Locate the cell with the specified text and output its [X, Y] center coordinate. 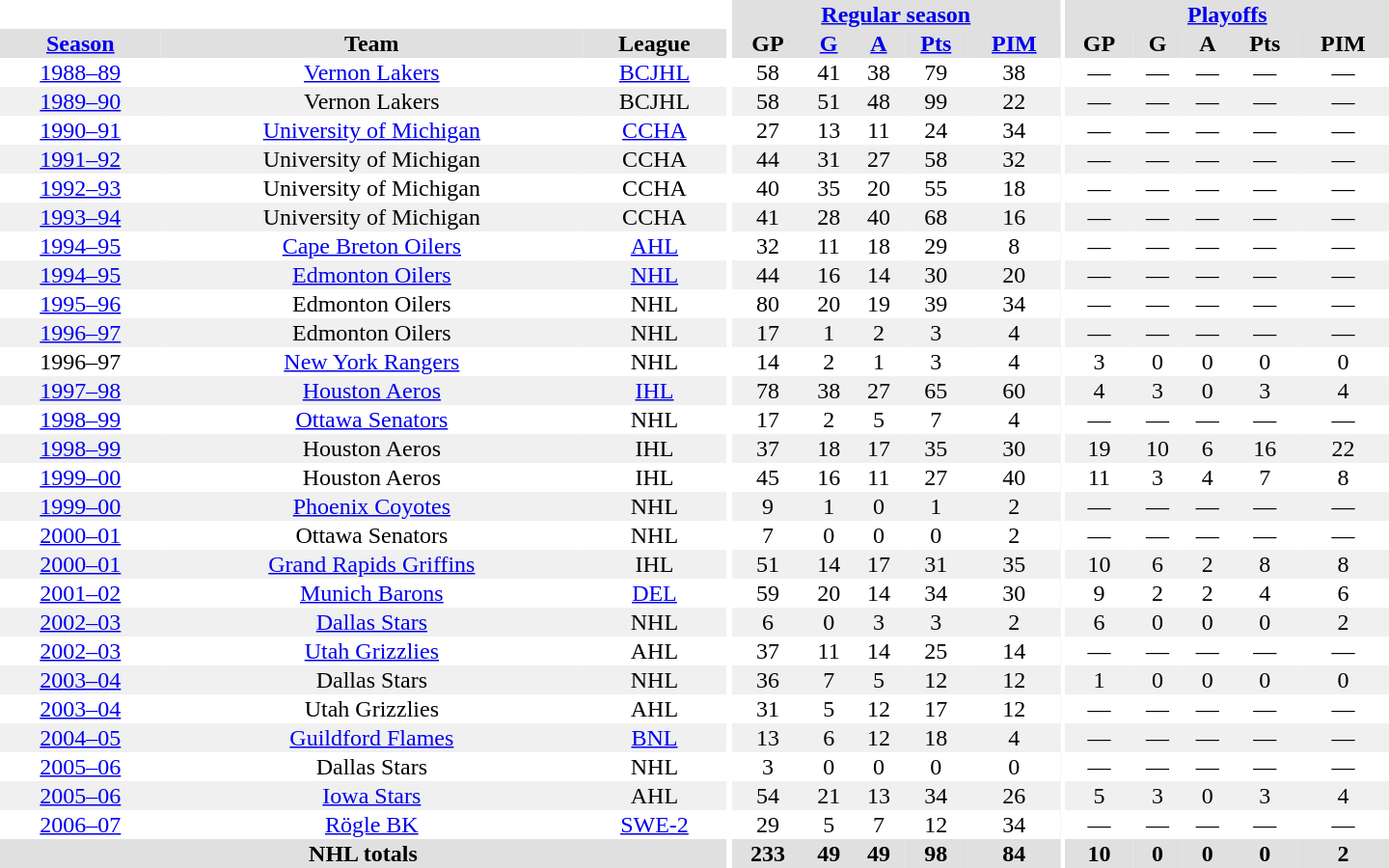
Rögle BK [372, 825]
Regular season [896, 14]
Season [81, 43]
Playoffs [1227, 14]
65 [936, 391]
84 [1015, 854]
1988–89 [81, 72]
55 [936, 188]
NHL totals [363, 854]
1991–92 [81, 159]
Phoenix Coyotes [372, 506]
2004–05 [81, 738]
1997–98 [81, 391]
59 [768, 593]
233 [768, 854]
99 [936, 101]
26 [1015, 796]
36 [768, 680]
BNL [654, 738]
Grand Rapids Griffins [372, 564]
98 [936, 854]
48 [879, 101]
1992–93 [81, 188]
39 [936, 304]
79 [936, 72]
League [654, 43]
2001–02 [81, 593]
Cape Breton Oilers [372, 246]
45 [768, 477]
DEL [654, 593]
80 [768, 304]
New York Rangers [372, 362]
1993–94 [81, 217]
Munich Barons [372, 593]
Iowa Stars [372, 796]
Guildford Flames [372, 738]
25 [936, 651]
21 [829, 796]
54 [768, 796]
78 [768, 391]
Team [372, 43]
1989–90 [81, 101]
68 [936, 217]
2006–07 [81, 825]
SWE-2 [654, 825]
28 [829, 217]
1995–96 [81, 304]
1990–91 [81, 130]
24 [936, 130]
60 [1015, 391]
